For the text-containing cell, return its midpoint in [X, Y] coordinate format. 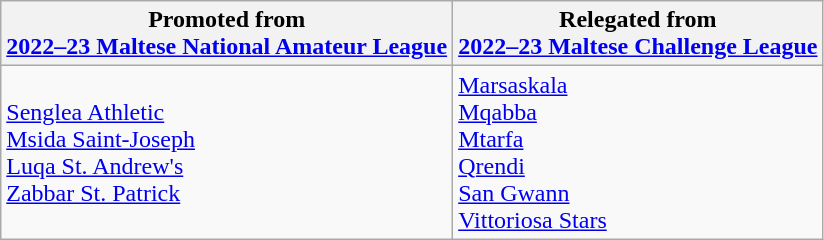
Relegated from2022–23 Maltese Challenge League [638, 34]
MarsaskalaMqabbaMtarfaQrendiSan GwannVittoriosa Stars [638, 152]
Promoted from2022–23 Maltese National Amateur League [227, 34]
Senglea AthleticMsida Saint-JosephLuqa St. Andrew'sZabbar St. Patrick [227, 152]
